Scan for the cell matching the given text and deliver its (x, y) coordinate at center. 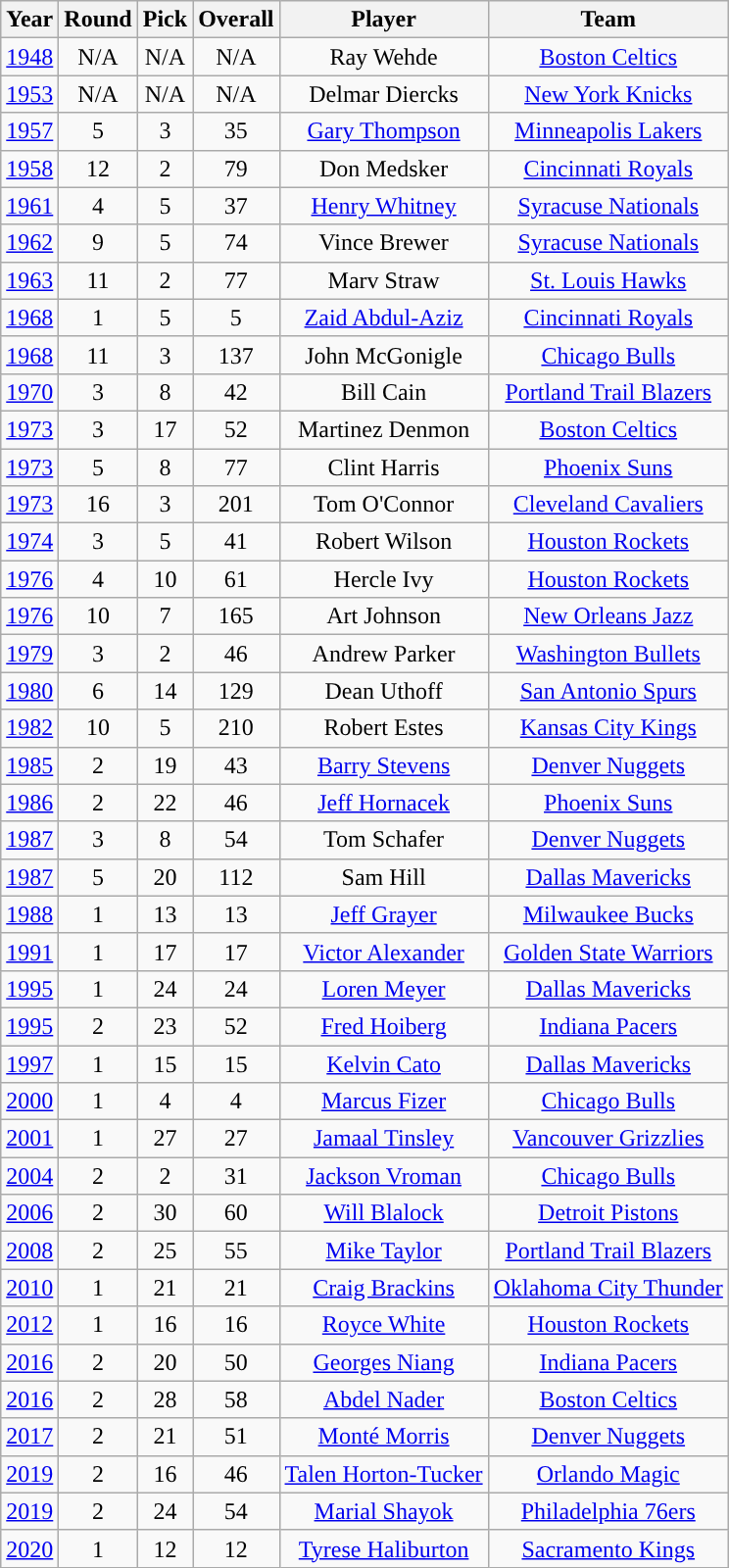
31 (236, 1176)
Round (98, 20)
Mike Taylor (384, 1250)
7 (165, 616)
Kelvin Cato (384, 1063)
Barry Stevens (384, 765)
Pick (165, 20)
Jackson Vroman (384, 1176)
Don Medsker (384, 169)
Hercle Ivy (384, 579)
Minneapolis Lakers (607, 131)
165 (236, 616)
1958 (29, 169)
1991 (29, 952)
Robert Wilson (384, 542)
51 (236, 1437)
Zaid Abdul-Aziz (384, 318)
Tom O'Connor (384, 505)
1957 (29, 131)
New York Knicks (607, 94)
1961 (29, 206)
112 (236, 877)
Will Blalock (384, 1213)
Gary Thompson (384, 131)
Marv Straw (384, 280)
Golden State Warriors (607, 952)
25 (165, 1250)
Vancouver Grizzlies (607, 1139)
41 (236, 542)
30 (165, 1213)
2000 (29, 1102)
Bill Cain (384, 392)
1988 (29, 914)
Talen Horton-Tucker (384, 1474)
Detroit Pistons (607, 1213)
19 (165, 765)
Orlando Magic (607, 1474)
9 (98, 243)
2008 (29, 1250)
37 (236, 206)
2004 (29, 1176)
Georges Niang (384, 1362)
Player (384, 20)
28 (165, 1399)
58 (236, 1399)
42 (236, 392)
Robert Estes (384, 728)
Marcus Fizer (384, 1102)
Fred Hoiberg (384, 1026)
Andrew Parker (384, 654)
Delmar Diercks (384, 94)
60 (236, 1213)
Jamaal Tinsley (384, 1139)
2010 (29, 1288)
Milwaukee Bucks (607, 914)
Victor Alexander (384, 952)
129 (236, 691)
New Orleans Jazz (607, 616)
1985 (29, 765)
1986 (29, 803)
Kansas City Kings (607, 728)
2017 (29, 1437)
Overall (236, 20)
14 (165, 691)
1962 (29, 243)
Cleveland Cavaliers (607, 505)
Oklahoma City Thunder (607, 1288)
Team (607, 20)
Art Johnson (384, 616)
2001 (29, 1139)
San Antonio Spurs (607, 691)
22 (165, 803)
1997 (29, 1063)
Marial Shayok (384, 1511)
2020 (29, 1548)
1982 (29, 728)
6 (98, 691)
1948 (29, 57)
Washington Bullets (607, 654)
Tom Schafer (384, 840)
1979 (29, 654)
John McGonigle (384, 355)
Monté Morris (384, 1437)
1963 (29, 280)
Dean Uthoff (384, 691)
1970 (29, 392)
1953 (29, 94)
Jeff Hornacek (384, 803)
Tyrese Haliburton (384, 1548)
61 (236, 579)
137 (236, 355)
201 (236, 505)
Royce White (384, 1325)
Philadelphia 76ers (607, 1511)
Year (29, 20)
74 (236, 243)
23 (165, 1026)
Craig Brackins (384, 1288)
210 (236, 728)
35 (236, 131)
Sacramento Kings (607, 1548)
Vince Brewer (384, 243)
Abdel Nader (384, 1399)
St. Louis Hawks (607, 280)
55 (236, 1250)
Sam Hill (384, 877)
50 (236, 1362)
43 (236, 765)
1974 (29, 542)
Clint Harris (384, 467)
2006 (29, 1213)
Loren Meyer (384, 989)
2012 (29, 1325)
1980 (29, 691)
79 (236, 169)
Henry Whitney (384, 206)
Martinez Denmon (384, 429)
Ray Wehde (384, 57)
Jeff Grayer (384, 914)
